Provide the (x, y) coordinate of the cell's center where the given text is located.  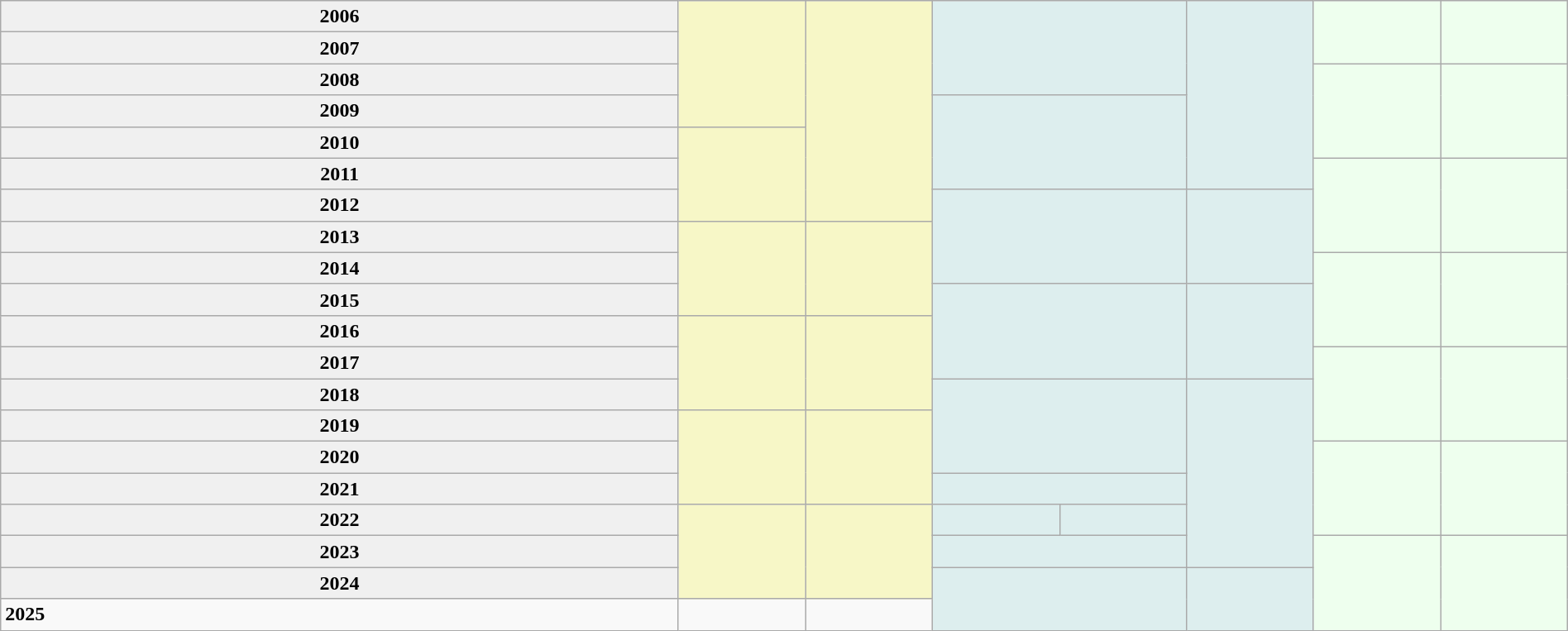
2023 (340, 552)
2014 (340, 268)
2016 (340, 331)
2007 (340, 48)
2020 (340, 457)
2019 (340, 426)
2008 (340, 79)
2012 (340, 205)
2010 (340, 142)
2021 (340, 489)
2013 (340, 237)
2018 (340, 394)
2015 (340, 299)
2009 (340, 111)
2022 (340, 520)
2025 (340, 614)
2011 (340, 174)
2017 (340, 362)
2024 (340, 583)
2006 (340, 17)
